From the cell containing the given text, extract its center point as [x, y] coordinate. 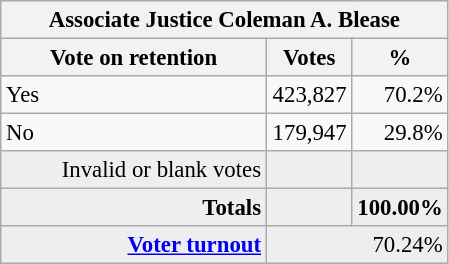
Invalid or blank votes [134, 170]
Yes [134, 95]
70.2% [400, 95]
70.24% [357, 245]
Associate Justice Coleman A. Blease [224, 20]
Votes [309, 58]
Voter turnout [134, 245]
% [400, 58]
100.00% [400, 208]
423,827 [309, 95]
179,947 [309, 133]
No [134, 133]
Vote on retention [134, 58]
29.8% [400, 133]
Totals [134, 208]
